For the text-containing cell, return its midpoint in [x, y] coordinate format. 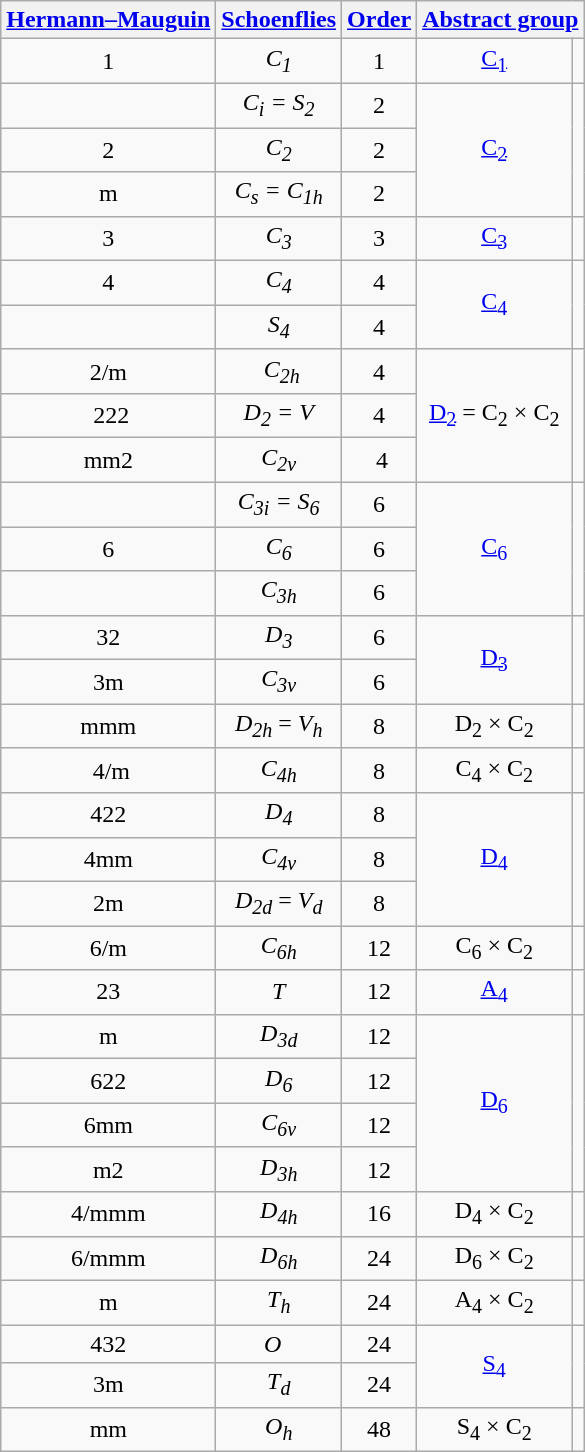
6/mmm [108, 1258]
48 [380, 1429]
D2 × C2 [494, 726]
C6v [279, 1125]
D2h = Vh [279, 726]
422 [108, 815]
Schoenflies [279, 20]
16 [380, 1214]
C3h [279, 593]
mmm [108, 726]
D4 × C2 [494, 1214]
6/m [108, 948]
Th [279, 1302]
Cs = C1h [279, 194]
4/m [108, 770]
Hermann–Mauguin [108, 20]
O [279, 1344]
C3i = S6 [279, 504]
6mm [108, 1125]
D6 × C2 [494, 1258]
C4 × C2 [494, 770]
A4 × C2 [494, 1302]
2/m [108, 371]
S4 × C2 [494, 1429]
D3h [279, 1169]
432 [108, 1344]
32 [108, 637]
C3v [279, 682]
mm [108, 1429]
D6h [279, 1258]
C2v [279, 460]
2m [108, 903]
D2d = Vd [279, 903]
m2 [108, 1169]
C6 × C2 [494, 948]
4/mmm [108, 1214]
622 [108, 1081]
mm2 [108, 460]
D2 = V [279, 416]
D2 = C2 × C2 [494, 416]
Oh [279, 1429]
D4h [279, 1214]
Abstract group [500, 20]
C4v [279, 859]
T [279, 992]
222 [108, 416]
4mm [108, 859]
23 [108, 992]
Ci = S2 [279, 105]
Order [380, 20]
C4h [279, 770]
C2h [279, 371]
C6h [279, 948]
D3d [279, 1036]
Td [279, 1385]
A4 [494, 992]
